Provide the [X, Y] coordinate of the cell's center where the given text is located.  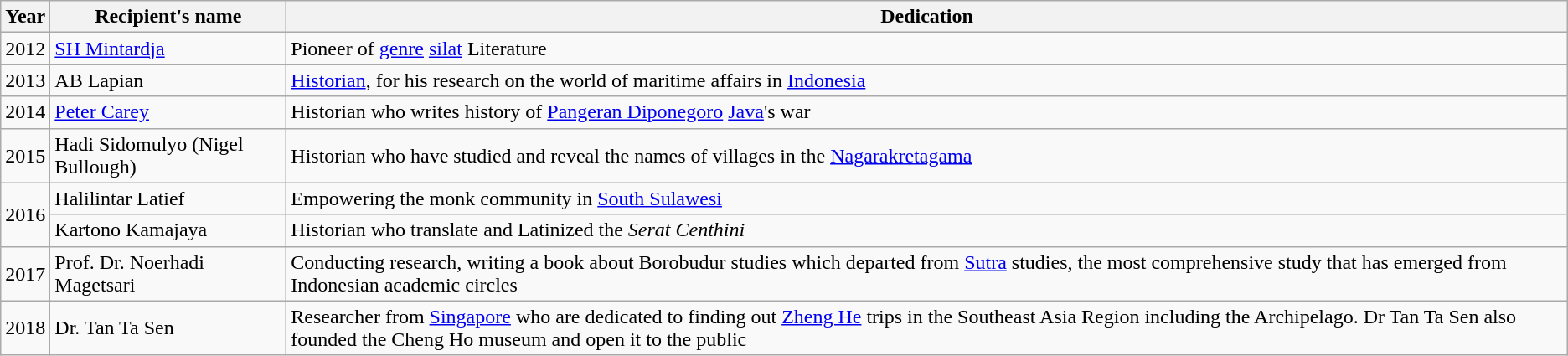
Year [25, 17]
2018 [25, 328]
2017 [25, 273]
Historian who translate and Latinized the Serat Centhini [926, 230]
Recipient's name [168, 17]
Historian who writes history of Pangeran Diponegoro Java's war [926, 112]
2012 [25, 49]
2015 [25, 156]
Dr. Tan Ta Sen [168, 328]
2014 [25, 112]
2013 [25, 80]
Historian, for his research on the world of maritime affairs in Indonesia [926, 80]
SH Mintardja [168, 49]
Hadi Sidomulyo (Nigel Bullough) [168, 156]
Halilintar Latief [168, 199]
2016 [25, 214]
Peter Carey [168, 112]
Empowering the monk community in South Sulawesi [926, 199]
Dedication [926, 17]
Kartono Kamajaya [168, 230]
Prof. Dr. Noerhadi Magetsari [168, 273]
Pioneer of genre silat Literature [926, 49]
Historian who have studied and reveal the names of villages in the Nagarakretagama [926, 156]
AB Lapian [168, 80]
